Identify which cell holds the provided text, then report its (x, y) central coordinate. 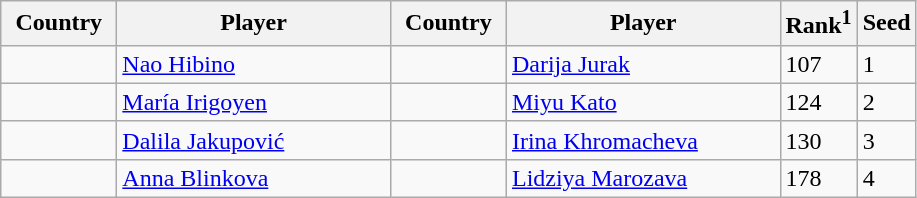
Rank1 (818, 24)
Dalila Jakupović (254, 140)
178 (818, 178)
1 (886, 64)
Seed (886, 24)
Anna Blinkova (254, 178)
Miyu Kato (643, 102)
107 (818, 64)
Irina Khromacheva (643, 140)
Lidziya Marozava (643, 178)
Darija Jurak (643, 64)
Nao Hibino (254, 64)
130 (818, 140)
2 (886, 102)
3 (886, 140)
María Irigoyen (254, 102)
4 (886, 178)
124 (818, 102)
